Pinpoint the cell where the given text exists, returning its (X, Y) midpoint coordinate. 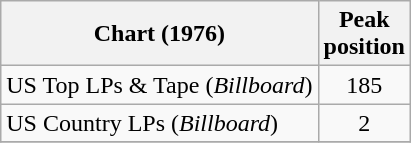
185 (364, 85)
Peakposition (364, 34)
Chart (1976) (160, 34)
US Top LPs & Tape (Billboard) (160, 85)
2 (364, 123)
US Country LPs (Billboard) (160, 123)
